Find where the given text appears and provide that cell's center as (X, Y) coordinate. 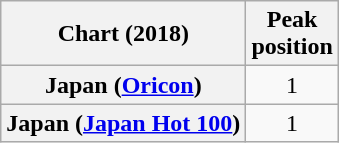
Japan (Oricon) (124, 85)
Peakposition (292, 34)
Chart (2018) (124, 34)
Japan (Japan Hot 100) (124, 123)
